Return the [X, Y] coordinate for the center point of the cell that contains the specified text.  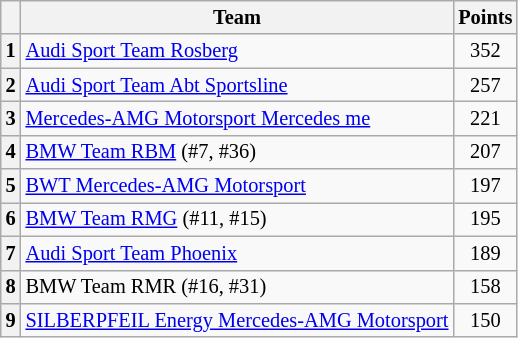
6 [11, 219]
150 [485, 320]
Audi Sport Team Abt Sportsline [238, 85]
257 [485, 85]
Team [238, 17]
4 [11, 152]
Audi Sport Team Phoenix [238, 253]
221 [485, 118]
158 [485, 287]
195 [485, 219]
BMW Team RMR (#16, #31) [238, 287]
BMW Team RBM (#7, #36) [238, 152]
7 [11, 253]
Mercedes-AMG Motorsport Mercedes me [238, 118]
197 [485, 186]
1 [11, 51]
SILBERPFEIL Energy Mercedes-AMG Motorsport [238, 320]
8 [11, 287]
5 [11, 186]
9 [11, 320]
352 [485, 51]
3 [11, 118]
207 [485, 152]
Audi Sport Team Rosberg [238, 51]
BWT Mercedes-AMG Motorsport [238, 186]
189 [485, 253]
BMW Team RMG (#11, #15) [238, 219]
Points [485, 17]
2 [11, 85]
